Search for the cell housing the specified text and yield its (X, Y) center coordinate. 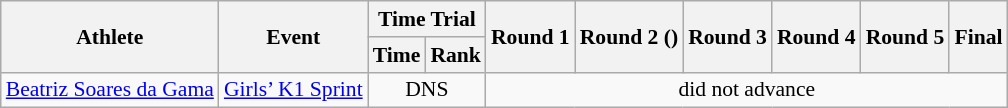
Round 3 (728, 36)
Rank (456, 55)
Round 2 () (629, 36)
Final (978, 36)
Time (397, 55)
Time Trial (427, 19)
Round 5 (906, 36)
Event (294, 36)
Round 4 (816, 36)
Round 1 (530, 36)
DNS (427, 90)
Beatriz Soares da Gama (110, 90)
did not advance (747, 90)
Girls’ K1 Sprint (294, 90)
Athlete (110, 36)
